Locate the cell with the specified text and output its (X, Y) center coordinate. 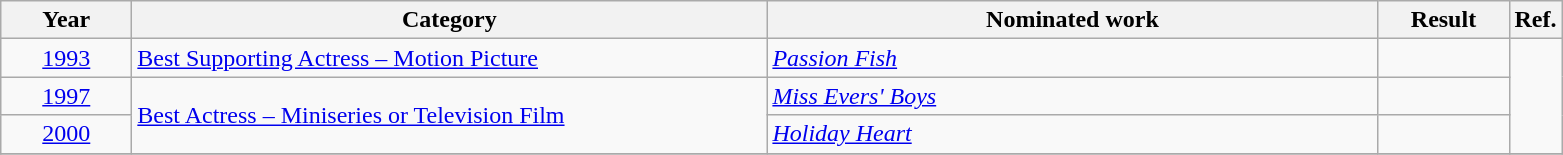
Year (66, 20)
Ref. (1536, 20)
Passion Fish (1072, 58)
Result (1444, 20)
Miss Evers' Boys (1072, 96)
Best Actress – Miniseries or Television Film (450, 115)
Best Supporting Actress – Motion Picture (450, 58)
Holiday Heart (1072, 134)
2000 (66, 134)
1997 (66, 96)
Nominated work (1072, 20)
1993 (66, 58)
Category (450, 20)
